Scan for the cell matching the given text and deliver its [x, y] coordinate at center. 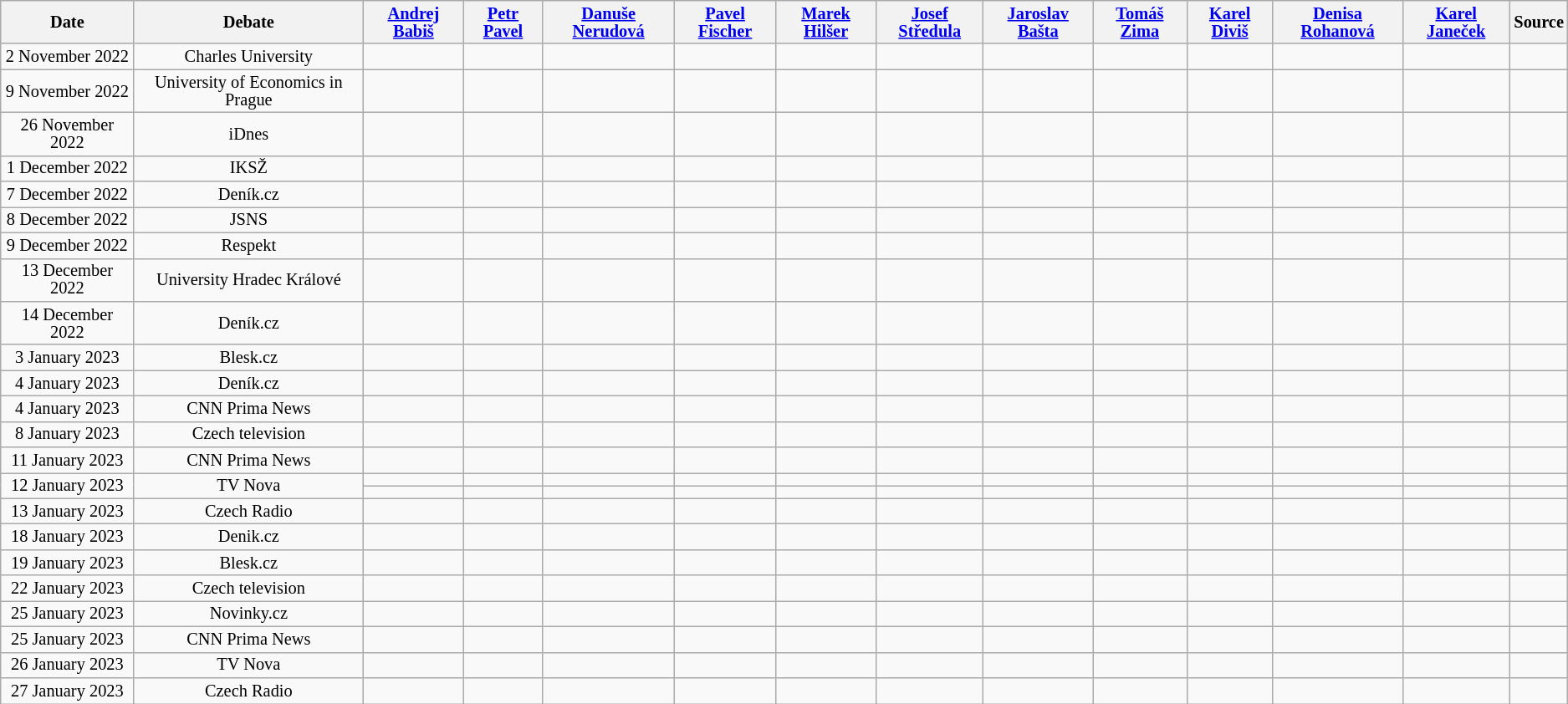
18 January 2023 [67, 537]
1 December 2022 [67, 169]
Source [1539, 22]
9 November 2022 [67, 91]
14 December 2022 [67, 323]
Pavel Fischer [726, 22]
8 December 2022 [67, 219]
Novinky.cz [249, 614]
Date [67, 22]
19 January 2023 [67, 562]
Tomáš Zima [1141, 22]
13 January 2023 [67, 512]
11 January 2023 [67, 460]
Karel Diviš [1229, 22]
Respekt [249, 246]
7 December 2022 [67, 194]
27 January 2023 [67, 691]
Petr Pavel [503, 22]
IKSŽ [249, 169]
Debate [249, 22]
Denisa Rohanová [1338, 22]
3 January 2023 [67, 358]
12 January 2023 [67, 485]
9 December 2022 [67, 246]
Andrej Babiš [413, 22]
Denik.cz [249, 537]
26 November 2022 [67, 134]
13 December 2022 [67, 280]
iDnes [249, 134]
Charles University [249, 57]
Karel Janeček [1456, 22]
22 January 2023 [67, 589]
Marek Hilšer [826, 22]
Jaroslav Bašta [1039, 22]
JSNS [249, 219]
2 November 2022 [67, 57]
26 January 2023 [67, 666]
Josef Středula [930, 22]
Danuše Nerudová [609, 22]
University Hradec Králové [249, 280]
University of Economics in Prague [249, 91]
8 January 2023 [67, 435]
